Return the (X, Y) coordinate for the center point of the cell that contains the specified text.  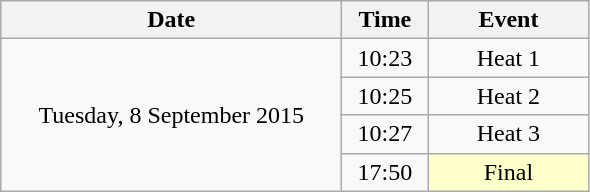
17:50 (385, 172)
Heat 1 (508, 58)
Final (508, 172)
10:25 (385, 96)
Time (385, 20)
Date (172, 20)
Event (508, 20)
Heat 3 (508, 134)
Tuesday, 8 September 2015 (172, 115)
10:23 (385, 58)
Heat 2 (508, 96)
10:27 (385, 134)
